Find where the given text appears and provide that cell's center as (X, Y) coordinate. 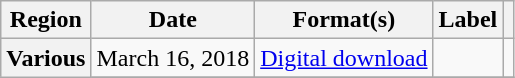
March 16, 2018 (173, 58)
Date (173, 20)
Label (468, 20)
Various (46, 58)
Digital download (344, 58)
Region (46, 20)
Format(s) (344, 20)
